Scan for the cell matching the given text and deliver its [X, Y] coordinate at center. 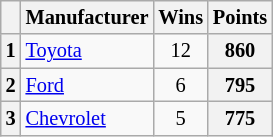
5 [180, 118]
Points [240, 17]
Manufacturer [88, 17]
Ford [88, 85]
Wins [180, 17]
775 [240, 118]
12 [180, 51]
Chevrolet [88, 118]
860 [240, 51]
2 [11, 85]
1 [11, 51]
6 [180, 85]
Toyota [88, 51]
795 [240, 85]
3 [11, 118]
